Find where the given text appears and provide that cell's center as [x, y] coordinate. 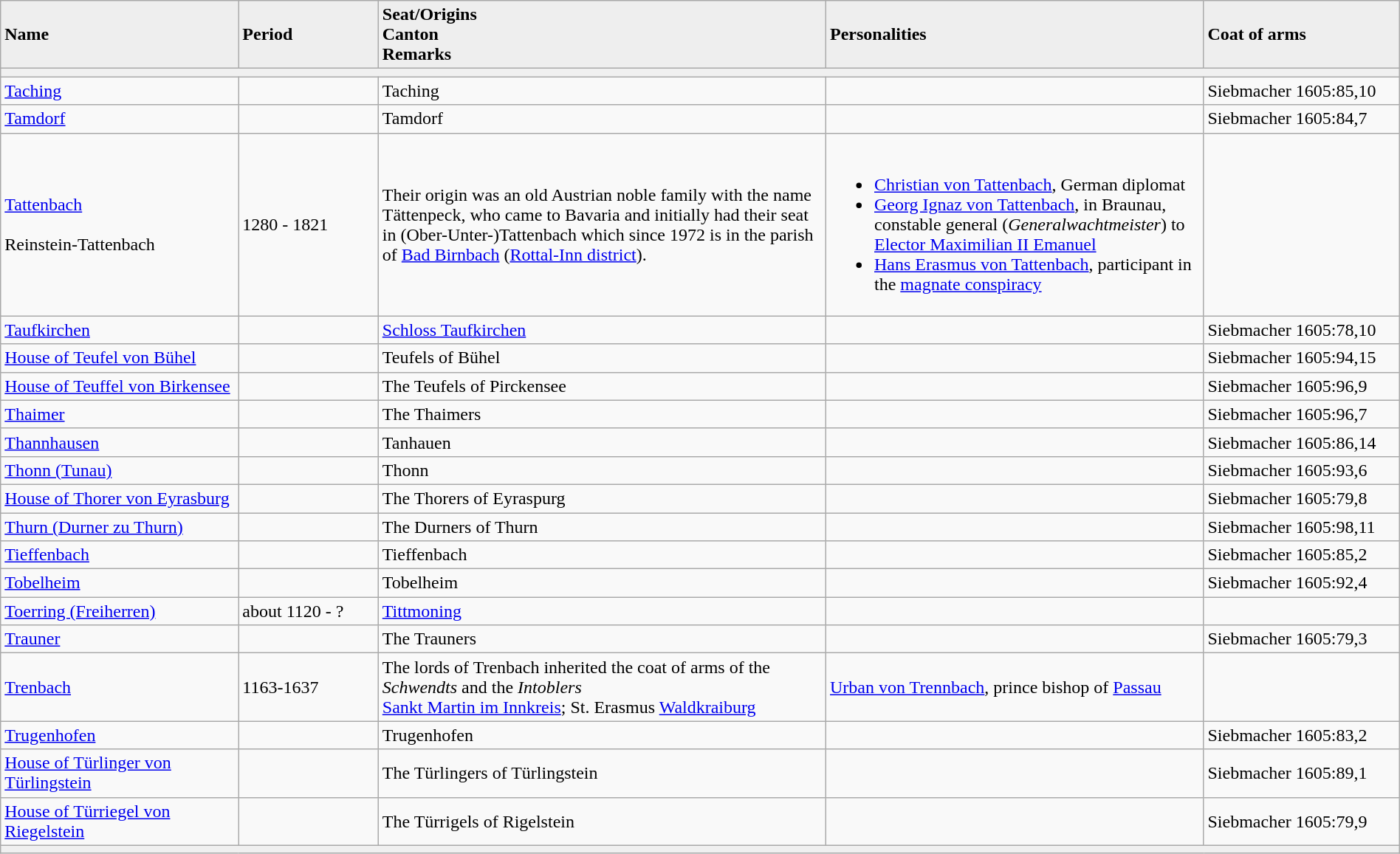
The Thorers of Eyraspurg [602, 498]
Siebmacher 1605:78,10 [1301, 330]
1280 - 1821 [309, 224]
The Teufels of Pirckensee [602, 386]
Siebmacher 1605:79,9 [1301, 821]
Siebmacher 1605:93,6 [1301, 470]
Personalities [1015, 35]
Toerring (Freiherren) [120, 611]
House of Türriegel von Riegelstein [120, 821]
Siebmacher 1605:79,8 [1301, 498]
Siebmacher 1605:92,4 [1301, 583]
The Trauners [602, 639]
Trauner [120, 639]
Thurn (Durner zu Thurn) [120, 526]
Siebmacher 1605:84,7 [1301, 119]
The Türrigels of Rigelstein [602, 821]
Trenbach [120, 687]
Siebmacher 1605:94,15 [1301, 358]
Schloss Taufkirchen [602, 330]
Teufels of Bühel [602, 358]
House of Teuffel von Birkensee [120, 386]
Siebmacher 1605:85,2 [1301, 555]
House of Thorer von Eyrasburg [120, 498]
House of Teufel von Bühel [120, 358]
House of Türlinger von Türlingstein [120, 774]
Siebmacher 1605:85,10 [1301, 91]
Thonn (Tunau) [120, 470]
about 1120 - ? [309, 611]
Siebmacher 1605:96,7 [1301, 414]
Siebmacher 1605:89,1 [1301, 774]
The lords of Trenbach inherited the coat of arms of the Schwendts and the IntoblersSankt Martin im Innkreis; St. Erasmus Waldkraiburg [602, 687]
The Durners of Thurn [602, 526]
Period [309, 35]
The Türlingers of Türlingstein [602, 774]
Siebmacher 1605:83,2 [1301, 735]
Thannhausen [120, 442]
1163-1637 [309, 687]
Tittmoning [602, 611]
Name [120, 35]
TattenbachReinstein-Tattenbach [120, 224]
Coat of arms [1301, 35]
Siebmacher 1605:86,14 [1301, 442]
The Thaimers [602, 414]
Taufkirchen [120, 330]
Siebmacher 1605:79,3 [1301, 639]
Seat/Origins Canton Remarks [602, 35]
Urban von Trennbach, prince bishop of Passau [1015, 687]
Tanhauen [602, 442]
Siebmacher 1605:96,9 [1301, 386]
Thonn [602, 470]
Thaimer [120, 414]
Siebmacher 1605:98,11 [1301, 526]
